Output the [x, y] coordinate of the center of the cell containing the given text.  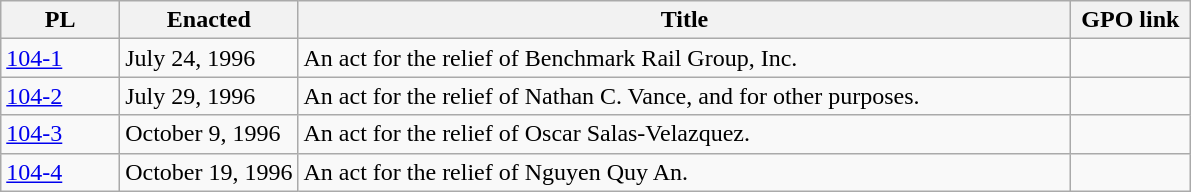
GPO link [1130, 20]
July 29, 1996 [209, 96]
An act for the relief of Nathan C. Vance, and for other purposes. [684, 96]
Title [684, 20]
Enacted [209, 20]
An act for the relief of Nguyen Quy An. [684, 172]
October 19, 1996 [209, 172]
104-2 [60, 96]
104-3 [60, 134]
July 24, 1996 [209, 58]
An act for the relief of Benchmark Rail Group, Inc. [684, 58]
October 9, 1996 [209, 134]
104-4 [60, 172]
104-1 [60, 58]
An act for the relief of Oscar Salas-Velazquez. [684, 134]
PL [60, 20]
